Determine the [x, y] coordinate at the center of the cell enclosing the given text.  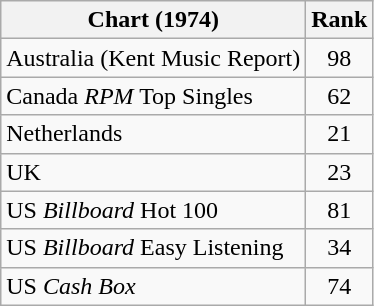
Chart (1974) [154, 20]
98 [340, 58]
74 [340, 286]
US Billboard Easy Listening [154, 248]
US Cash Box [154, 286]
62 [340, 96]
UK [154, 172]
21 [340, 134]
Australia (Kent Music Report) [154, 58]
Canada RPM Top Singles [154, 96]
81 [340, 210]
Rank [340, 20]
Netherlands [154, 134]
US Billboard Hot 100 [154, 210]
23 [340, 172]
34 [340, 248]
